Locate the cell with the specified text and output its [x, y] center coordinate. 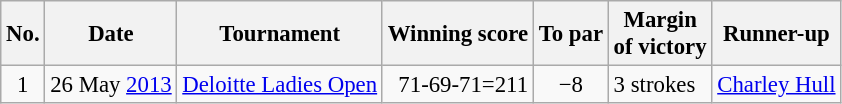
−8 [570, 85]
Runner-up [776, 34]
Tournament [280, 34]
1 [23, 85]
Date [111, 34]
Charley Hull [776, 85]
26 May 2013 [111, 85]
3 strokes [660, 85]
Marginof victory [660, 34]
No. [23, 34]
71-69-71=211 [458, 85]
Deloitte Ladies Open [280, 85]
Winning score [458, 34]
To par [570, 34]
